For the text-containing cell, return its midpoint in (X, Y) coordinate format. 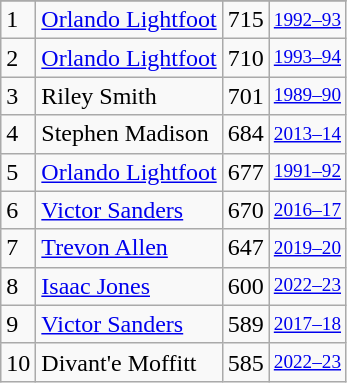
7 (18, 248)
677 (246, 172)
2017–18 (307, 324)
710 (246, 58)
9 (18, 324)
3 (18, 96)
8 (18, 286)
647 (246, 248)
5 (18, 172)
2016–17 (307, 210)
2013–14 (307, 134)
2 (18, 58)
1 (18, 20)
4 (18, 134)
10 (18, 362)
701 (246, 96)
670 (246, 210)
589 (246, 324)
1989–90 (307, 96)
Riley Smith (129, 96)
Trevon Allen (129, 248)
1993–94 (307, 58)
2019–20 (307, 248)
585 (246, 362)
6 (18, 210)
684 (246, 134)
Divant'e Moffitt (129, 362)
Stephen Madison (129, 134)
1991–92 (307, 172)
Isaac Jones (129, 286)
715 (246, 20)
600 (246, 286)
1992–93 (307, 20)
